Scan for the cell matching the given text and deliver its (x, y) coordinate at center. 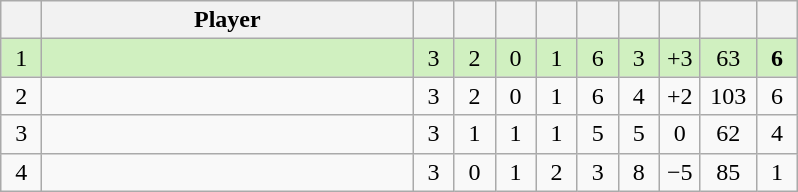
−5 (680, 172)
63 (728, 58)
Player (228, 20)
8 (638, 172)
+2 (680, 96)
85 (728, 172)
62 (728, 134)
+3 (680, 58)
103 (728, 96)
